For the text-containing cell, return its midpoint in [X, Y] coordinate format. 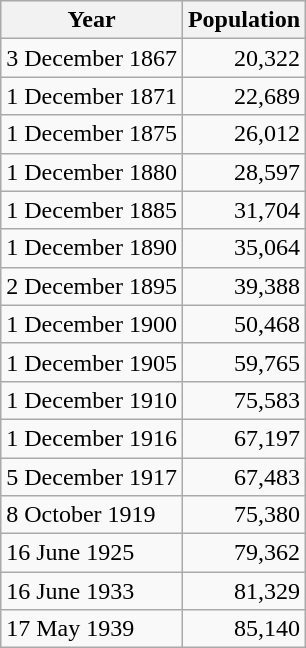
85,140 [244, 629]
26,012 [244, 134]
1 December 1875 [92, 134]
39,388 [244, 286]
1 December 1871 [92, 96]
1 December 1890 [92, 248]
2 December 1895 [92, 286]
67,197 [244, 438]
20,322 [244, 58]
75,583 [244, 400]
16 June 1933 [92, 591]
79,362 [244, 553]
1 December 1885 [92, 210]
67,483 [244, 477]
3 December 1867 [92, 58]
22,689 [244, 96]
17 May 1939 [92, 629]
5 December 1917 [92, 477]
Year [92, 20]
31,704 [244, 210]
59,765 [244, 362]
50,468 [244, 324]
8 October 1919 [92, 515]
16 June 1925 [92, 553]
1 December 1916 [92, 438]
Population [244, 20]
75,380 [244, 515]
1 December 1880 [92, 172]
35,064 [244, 248]
28,597 [244, 172]
81,329 [244, 591]
1 December 1905 [92, 362]
1 December 1910 [92, 400]
1 December 1900 [92, 324]
